Extract the (x, y) coordinate from the center of the cell holding the provided text.  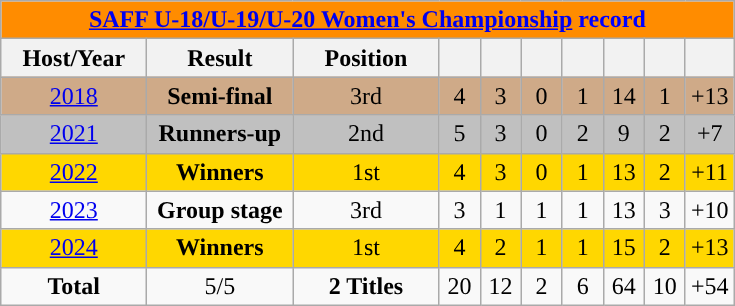
2023 (74, 210)
9 (624, 134)
Total (74, 286)
+54 (710, 286)
64 (624, 286)
6 (582, 286)
+11 (710, 172)
10 (664, 286)
2021 (74, 134)
+7 (710, 134)
5/5 (220, 286)
15 (624, 248)
Position (366, 58)
Semi-final (220, 96)
+10 (710, 210)
20 (460, 286)
2018 (74, 96)
14 (624, 96)
Host/Year (74, 58)
2022 (74, 172)
Result (220, 58)
12 (500, 286)
2nd (366, 134)
Runners-up (220, 134)
2024 (74, 248)
2 Titles (366, 286)
Group stage (220, 210)
5 (460, 134)
SAFF U-18/U-19/U-20 Women's Championship record (368, 20)
